Search for the cell housing the specified text and yield its [x, y] center coordinate. 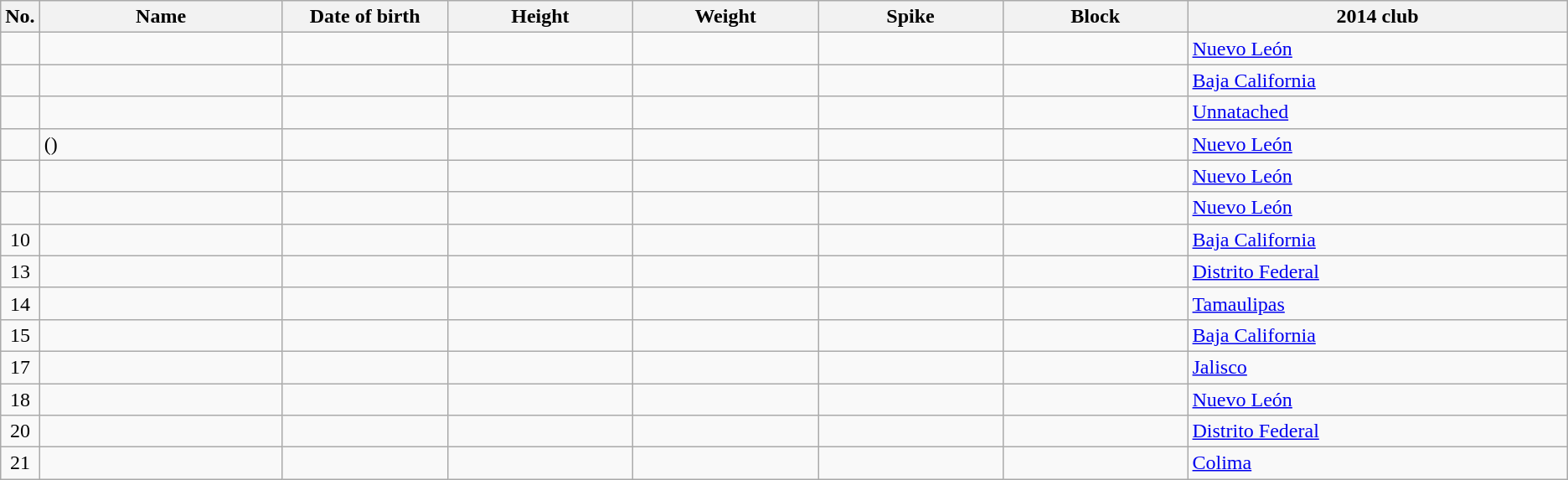
14 [20, 303]
10 [20, 240]
Jalisco [1377, 367]
Spike [911, 17]
() [161, 144]
21 [20, 463]
13 [20, 271]
Colima [1377, 463]
15 [20, 335]
Block [1096, 17]
Unnatached [1377, 112]
Height [539, 17]
2014 club [1377, 17]
Tamaulipas [1377, 303]
Name [161, 17]
17 [20, 367]
20 [20, 431]
Weight [725, 17]
18 [20, 400]
No. [20, 17]
Date of birth [365, 17]
